Pinpoint the cell where the given text exists, returning its [X, Y] midpoint coordinate. 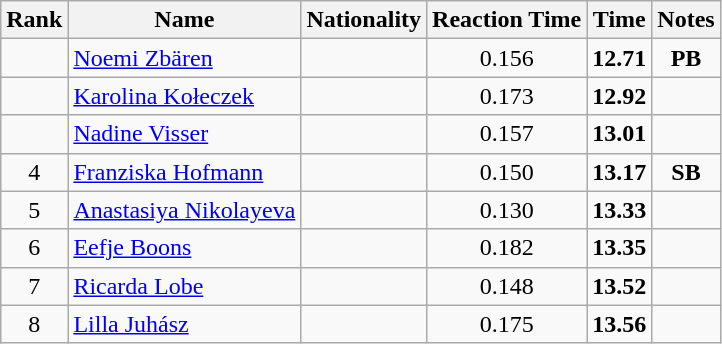
13.17 [620, 172]
Name [184, 20]
0.182 [507, 248]
13.01 [620, 134]
13.33 [620, 210]
5 [34, 210]
Notes [686, 20]
Franziska Hofmann [184, 172]
0.157 [507, 134]
SB [686, 172]
Noemi Zbären [184, 58]
Karolina Kołeczek [184, 96]
Eefje Boons [184, 248]
4 [34, 172]
7 [34, 286]
0.156 [507, 58]
Nationality [364, 20]
PB [686, 58]
13.56 [620, 324]
Lilla Juhász [184, 324]
12.71 [620, 58]
13.52 [620, 286]
Rank [34, 20]
Nadine Visser [184, 134]
Anastasiya Nikolayeva [184, 210]
12.92 [620, 96]
Reaction Time [507, 20]
Ricarda Lobe [184, 286]
0.175 [507, 324]
Time [620, 20]
6 [34, 248]
0.150 [507, 172]
8 [34, 324]
0.173 [507, 96]
13.35 [620, 248]
0.130 [507, 210]
0.148 [507, 286]
